For the text-containing cell, return its midpoint in [X, Y] coordinate format. 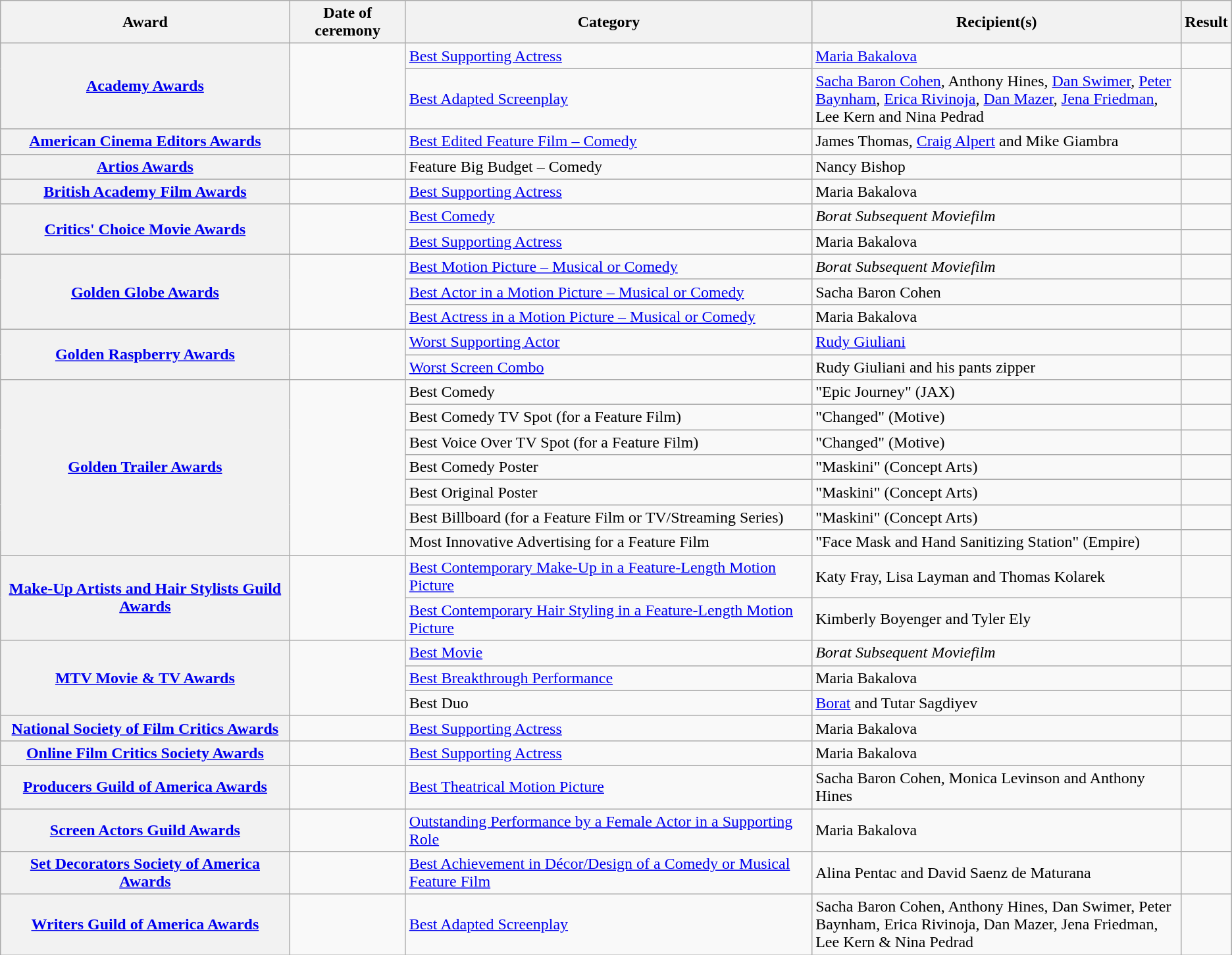
"Face Mask and Hand Sanitizing Station" (Empire) [996, 542]
James Thomas, Craig Alpert and Mike Giambra [996, 142]
Kimberly Boyenger and Tyler Ely [996, 619]
Category [608, 22]
Sacha Baron Cohen [996, 292]
Outstanding Performance by a Female Actor in a Supporting Role [608, 829]
Borat and Tutar Sagdiyev [996, 703]
Best Movie [608, 653]
Worst Supporting Actor [608, 342]
Result [1206, 22]
Sacha Baron Cohen, Anthony Hines, Dan Swimer, Peter Baynham, Erica Rivinoja, Dan Mazer, Jena Friedman, Lee Kern & Nina Pedrad [996, 925]
Sacha Baron Cohen, Anthony Hines, Dan Swimer, Peter Baynham, Erica Rivinoja, Dan Mazer, Jena Friedman, Lee Kern and Nina Pedrad [996, 99]
Rudy Giuliani and his pants zipper [996, 367]
Best Actor in a Motion Picture – Musical or Comedy [608, 292]
Producers Guild of America Awards [145, 787]
Alina Pentac and David Saenz de Maturana [996, 873]
Sacha Baron Cohen, Monica Levinson and Anthony Hines [996, 787]
American Cinema Editors Awards [145, 142]
Academy Awards [145, 86]
Award [145, 22]
Worst Screen Combo [608, 367]
Best Duo [608, 703]
Most Innovative Advertising for a Feature Film [608, 542]
Best Contemporary Hair Styling in a Feature-Length Motion Picture [608, 619]
Best Breakthrough Performance [608, 678]
Rudy Giuliani [996, 342]
Best Edited Feature Film – Comedy [608, 142]
Golden Raspberry Awards [145, 354]
Nancy Bishop [996, 167]
"Epic Journey" (JAX) [996, 392]
Best Original Poster [608, 492]
Best Comedy Poster [608, 467]
Screen Actors Guild Awards [145, 829]
Best Contemporary Make-Up in a Feature-Length Motion Picture [608, 577]
Golden Trailer Awards [145, 467]
National Society of Film Critics Awards [145, 728]
Feature Big Budget – Comedy [608, 167]
Best Actress in a Motion Picture – Musical or Comedy [608, 317]
Date of ceremony [347, 22]
Online Film Critics Society Awards [145, 753]
Critics' Choice Movie Awards [145, 229]
MTV Movie & TV Awards [145, 678]
Best Comedy TV Spot (for a Feature Film) [608, 417]
Best Voice Over TV Spot (for a Feature Film) [608, 442]
Best Achievement in Décor/Design of a Comedy or Musical Feature Film [608, 873]
Best Theatrical Motion Picture [608, 787]
Recipient(s) [996, 22]
Set Decorators Society of America Awards [145, 873]
Make-Up Artists and Hair Stylists Guild Awards [145, 598]
Katy Fray, Lisa Layman and Thomas Kolarek [996, 577]
Artios Awards [145, 167]
British Academy Film Awards [145, 192]
Best Billboard (for a Feature Film or TV/Streaming Series) [608, 517]
Writers Guild of America Awards [145, 925]
Best Motion Picture – Musical or Comedy [608, 267]
Golden Globe Awards [145, 292]
